For the text-containing cell, return its midpoint in [x, y] coordinate format. 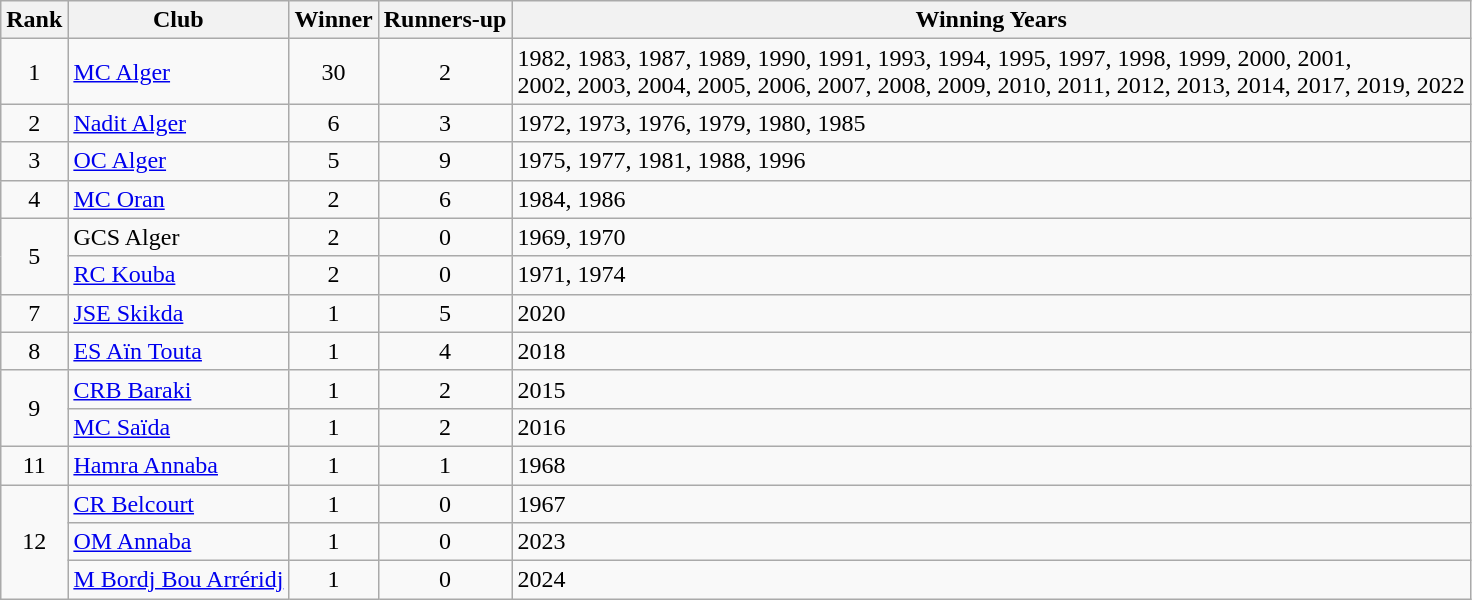
1975, 1977, 1981, 1988, 1996 [991, 161]
OC Alger [178, 161]
2015 [991, 389]
2020 [991, 313]
1971, 1974 [991, 275]
Club [178, 20]
RC Kouba [178, 275]
2016 [991, 427]
ES Aïn Touta [178, 351]
Nadit Alger [178, 123]
Winner [334, 20]
Rank [34, 20]
Runners-up [445, 20]
JSE Skikda [178, 313]
2024 [991, 580]
1972, 1973, 1976, 1979, 1980, 1985 [991, 123]
MC Oran [178, 199]
30 [334, 72]
M Bordj Bou Arréridj [178, 580]
CRB Baraki [178, 389]
OM Annaba [178, 542]
1968 [991, 465]
8 [34, 351]
11 [34, 465]
Winning Years [991, 20]
MC Alger [178, 72]
1984, 1986 [991, 199]
12 [34, 541]
2018 [991, 351]
1969, 1970 [991, 237]
Hamra Annaba [178, 465]
7 [34, 313]
MC Saïda [178, 427]
GCS Alger [178, 237]
CR Belcourt [178, 503]
1967 [991, 503]
2023 [991, 542]
